Scan for the cell matching the given text and deliver its (x, y) coordinate at center. 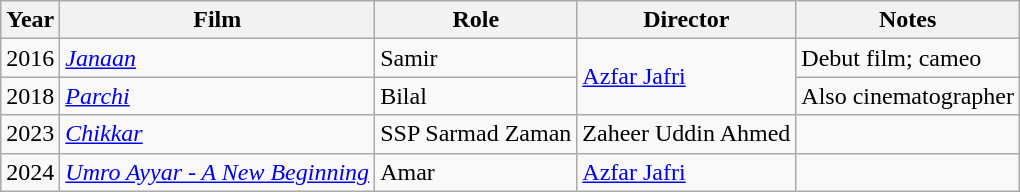
Janaan (218, 58)
Chikkar (218, 134)
2016 (30, 58)
Debut film; cameo (908, 58)
Samir (476, 58)
2024 (30, 172)
Also cinematographer (908, 96)
2023 (30, 134)
Director (686, 20)
Parchi (218, 96)
Bilal (476, 96)
Amar (476, 172)
2018 (30, 96)
Zaheer Uddin Ahmed (686, 134)
SSP Sarmad Zaman (476, 134)
Year (30, 20)
Umro Ayyar - A New Beginning (218, 172)
Role (476, 20)
Film (218, 20)
Notes (908, 20)
